Return the (x, y) coordinate for the center point of the cell that contains the specified text.  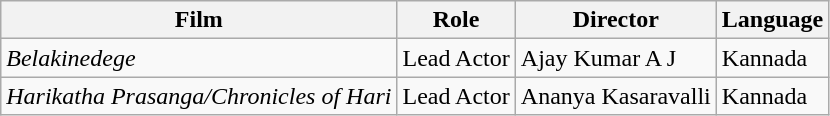
Belakinedege (199, 58)
Director (616, 20)
Ananya Kasaravalli (616, 96)
Language (772, 20)
Harikatha Prasanga/Chronicles of Hari (199, 96)
Ajay Kumar A J (616, 58)
Role (456, 20)
Film (199, 20)
